Locate the cell with the specified text and output its (x, y) center coordinate. 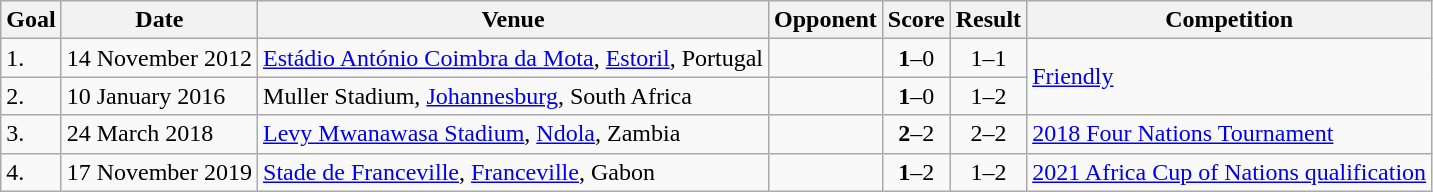
24 March 2018 (159, 134)
Goal (31, 20)
Estádio António Coimbra da Mota, Estoril, Portugal (514, 58)
2. (31, 96)
Levy Mwanawasa Stadium, Ndola, Zambia (514, 134)
4. (31, 172)
1–1 (988, 58)
Opponent (826, 20)
Venue (514, 20)
Stade de Franceville, Franceville, Gabon (514, 172)
1. (31, 58)
2018 Four Nations Tournament (1230, 134)
3. (31, 134)
Friendly (1230, 77)
17 November 2019 (159, 172)
10 January 2016 (159, 96)
Muller Stadium, Johannesburg, South Africa (514, 96)
Score (916, 20)
Date (159, 20)
Result (988, 20)
2021 Africa Cup of Nations qualification (1230, 172)
Competition (1230, 20)
14 November 2012 (159, 58)
